Pinpoint the cell where the given text exists, returning its (x, y) midpoint coordinate. 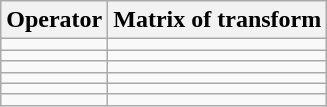
Matrix of transform (218, 20)
Operator (54, 20)
